Locate the cell with the specified text and output its [X, Y] center coordinate. 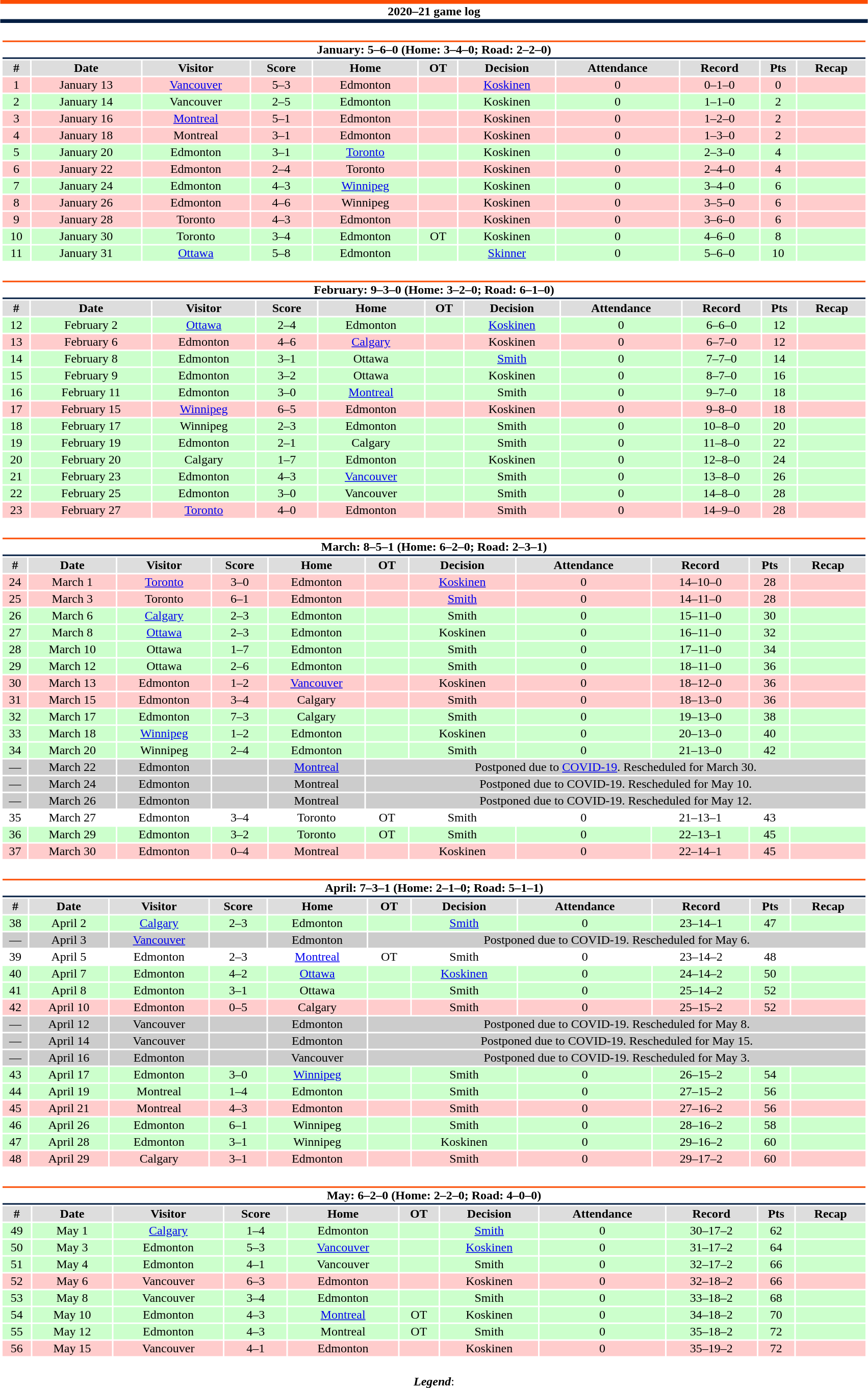
2–6 [240, 666]
28–16–2 [701, 1125]
March 6 [72, 615]
January 28 [86, 220]
5–8 [282, 253]
2020–21 game log [434, 11]
29 [15, 666]
7 [16, 186]
5–6–0 [720, 253]
22–14–1 [700, 851]
29–16–2 [701, 1142]
March 20 [72, 750]
30–17–2 [711, 1230]
February 2 [91, 325]
May 10 [72, 1315]
March 29 [72, 835]
Postponed due to COVID-19. Rescheduled for May 3. [617, 1058]
2–4–0 [720, 169]
May 8 [72, 1298]
March 8 [72, 633]
February 27 [91, 510]
Postponed due to COVID-19. Rescheduled for May 8. [617, 1024]
March 18 [72, 734]
March 15 [72, 700]
March 13 [72, 683]
February 15 [91, 409]
14–11–0 [700, 599]
March 17 [72, 716]
53 [16, 1298]
April 7 [69, 973]
January: 5–6–0 (Home: 3–4–0; Road: 2–2–0) [433, 50]
11 [16, 253]
1–3–0 [720, 135]
35–19–2 [711, 1349]
February 11 [91, 392]
March 1 [72, 582]
24–14–2 [701, 973]
5–1 [282, 119]
3–6–0 [720, 220]
70 [776, 1315]
13 [16, 342]
February 19 [91, 443]
April 3 [69, 940]
Postponed due to COVID-19. Rescheduled for May 15. [617, 1041]
44 [15, 1092]
13–8–0 [722, 477]
27 [15, 633]
14–9–0 [722, 510]
May 4 [72, 1264]
27–16–2 [701, 1108]
37 [15, 851]
26–15–2 [701, 1074]
29–17–2 [701, 1159]
March 24 [72, 784]
Postponed due to COVID-19. Rescheduled for May 12. [616, 801]
11–8–0 [722, 443]
April 21 [69, 1108]
41 [15, 991]
6–3 [256, 1281]
25–15–2 [701, 1007]
1–1–0 [720, 101]
March 26 [72, 801]
7–3 [240, 716]
April 12 [69, 1024]
18–11–0 [700, 666]
February 9 [91, 376]
21 [16, 477]
February 6 [91, 342]
23–14–1 [701, 923]
2–1 [287, 443]
46 [15, 1125]
2–3–0 [720, 152]
February 17 [91, 426]
April 10 [69, 1007]
18–12–0 [700, 683]
51 [16, 1264]
68 [776, 1298]
April 28 [69, 1142]
January 26 [86, 202]
7–7–0 [722, 358]
32–17–2 [711, 1264]
April 19 [69, 1092]
14–10–0 [700, 582]
March 30 [72, 851]
1 [16, 85]
May 12 [72, 1331]
32–18–2 [711, 1281]
May 3 [72, 1248]
21–13–1 [700, 817]
9 [16, 220]
19–13–0 [700, 716]
February 8 [91, 358]
3–4–0 [720, 186]
34–18–2 [711, 1315]
22–13–1 [700, 835]
3 [16, 119]
0–4 [240, 851]
May 1 [72, 1230]
33–18–2 [711, 1298]
4–0 [287, 510]
6–6–0 [722, 325]
April 17 [69, 1074]
March 27 [72, 817]
55 [16, 1331]
February 20 [91, 459]
23–14–2 [701, 957]
16–11–0 [700, 633]
0–1–0 [720, 85]
January 22 [86, 169]
49 [16, 1230]
April 8 [69, 991]
15–11–0 [700, 615]
25–14–2 [701, 991]
March 12 [72, 666]
21–13–0 [700, 750]
0–5 [238, 1007]
20–13–0 [700, 734]
April 14 [69, 1041]
April 29 [69, 1159]
62 [776, 1230]
9–7–0 [722, 392]
January 16 [86, 119]
64 [776, 1248]
April 26 [69, 1125]
January 30 [86, 236]
February 25 [91, 493]
39 [15, 957]
14–8–0 [722, 493]
23 [16, 510]
March 22 [72, 767]
31–17–2 [711, 1248]
January 31 [86, 253]
17 [16, 409]
Postponed due to COVID-19. Rescheduled for May 6. [617, 940]
31 [15, 700]
8–7–0 [722, 376]
January 24 [86, 186]
3–5–0 [720, 202]
April 5 [69, 957]
April: 7–3–1 (Home: 2–1–0; Road: 5–1–1) [433, 888]
Skinner [507, 253]
March: 8–5–1 (Home: 6–2–0; Road: 2–3–1) [433, 547]
35–18–2 [711, 1331]
Postponed due to COVID-19. Rescheduled for March 30. [616, 767]
May 15 [72, 1349]
9–8–0 [722, 409]
2–5 [282, 101]
35 [15, 817]
February 23 [91, 477]
19 [16, 443]
4–2 [238, 973]
January 20 [86, 152]
May 6 [72, 1281]
April 2 [69, 923]
27–15–2 [701, 1092]
17–11–0 [700, 649]
4–6–0 [720, 236]
Postponed due to COVID-19. Rescheduled for May 10. [616, 784]
April 16 [69, 1058]
January 13 [86, 85]
1–2–0 [720, 119]
March 3 [72, 599]
February: 9–3–0 (Home: 3–2–0; Road: 6–1–0) [433, 290]
12–8–0 [722, 459]
33 [15, 734]
5 [16, 152]
25 [15, 599]
January 18 [86, 135]
58 [770, 1125]
6–7–0 [722, 342]
May: 6–2–0 (Home: 2–2–0; Road: 4–0–0) [433, 1195]
15 [16, 376]
18–13–0 [700, 700]
March 10 [72, 649]
6–5 [287, 409]
January 14 [86, 101]
10–8–0 [722, 426]
